Search for the cell housing the specified text and yield its (X, Y) center coordinate. 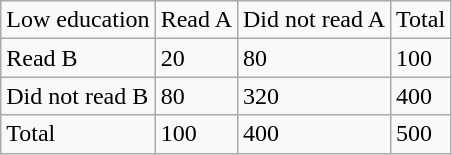
Low education (78, 20)
320 (314, 96)
Did not read B (78, 96)
Read A (196, 20)
Did not read A (314, 20)
500 (421, 134)
20 (196, 58)
Read B (78, 58)
